Return the (X, Y) coordinate for the center point of the cell that contains the specified text.  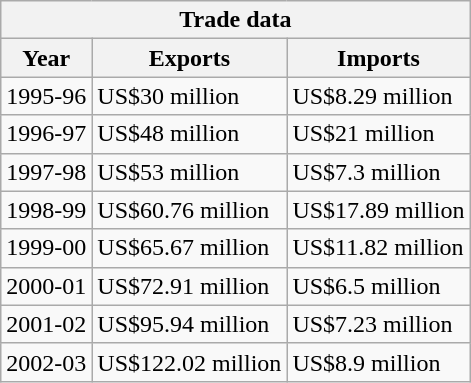
1997-98 (46, 172)
2001-02 (46, 324)
Imports (378, 58)
US$30 million (190, 96)
2000-01 (46, 286)
US$65.67 million (190, 248)
US$53 million (190, 172)
1995-96 (46, 96)
US$7.23 million (378, 324)
US$48 million (190, 134)
US$7.3 million (378, 172)
US$72.91 million (190, 286)
US$17.89 million (378, 210)
1998-99 (46, 210)
US$60.76 million (190, 210)
US$95.94 million (190, 324)
Exports (190, 58)
US$6.5 million (378, 286)
US$11.82 million (378, 248)
Trade data (236, 20)
US$21 million (378, 134)
2002-03 (46, 362)
US$8.9 million (378, 362)
US$122.02 million (190, 362)
1999-00 (46, 248)
US$8.29 million (378, 96)
1996-97 (46, 134)
Year (46, 58)
